Output the [X, Y] coordinate of the center of the cell containing the given text.  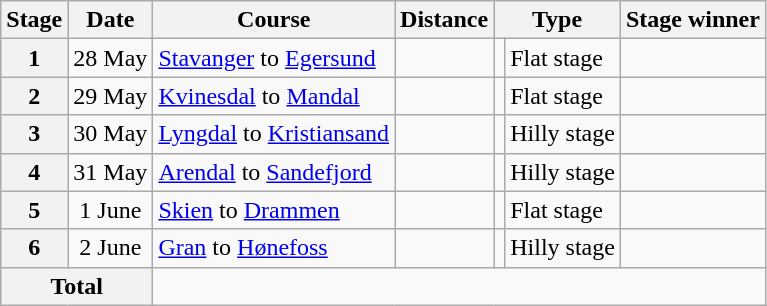
3 [34, 134]
Course [274, 20]
Kvinesdal to Mandal [274, 96]
Date [110, 20]
1 June [110, 210]
Skien to Drammen [274, 210]
Stavanger to Egersund [274, 58]
Lyngdal to Kristiansand [274, 134]
5 [34, 210]
2 June [110, 248]
Total [77, 286]
29 May [110, 96]
4 [34, 172]
Type [558, 20]
Stage [34, 20]
1 [34, 58]
Arendal to Sandefjord [274, 172]
6 [34, 248]
30 May [110, 134]
31 May [110, 172]
Distance [444, 20]
Gran to Hønefoss [274, 248]
28 May [110, 58]
Stage winner [692, 20]
2 [34, 96]
